Scan for the cell matching the given text and deliver its (X, Y) coordinate at center. 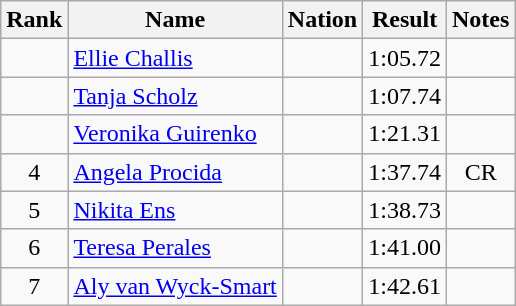
Aly van Wyck-Smart (175, 286)
1:07.74 (405, 96)
7 (34, 286)
4 (34, 172)
Teresa Perales (175, 248)
1:37.74 (405, 172)
Tanja Scholz (175, 96)
Angela Procida (175, 172)
1:21.31 (405, 134)
Veronika Guirenko (175, 134)
6 (34, 248)
1:38.73 (405, 210)
Rank (34, 20)
CR (480, 172)
Name (175, 20)
Nikita Ens (175, 210)
1:42.61 (405, 286)
1:05.72 (405, 58)
5 (34, 210)
Result (405, 20)
Notes (480, 20)
1:41.00 (405, 248)
Nation (322, 20)
Ellie Challis (175, 58)
